Extract the (X, Y) coordinate from the center of the cell holding the provided text.  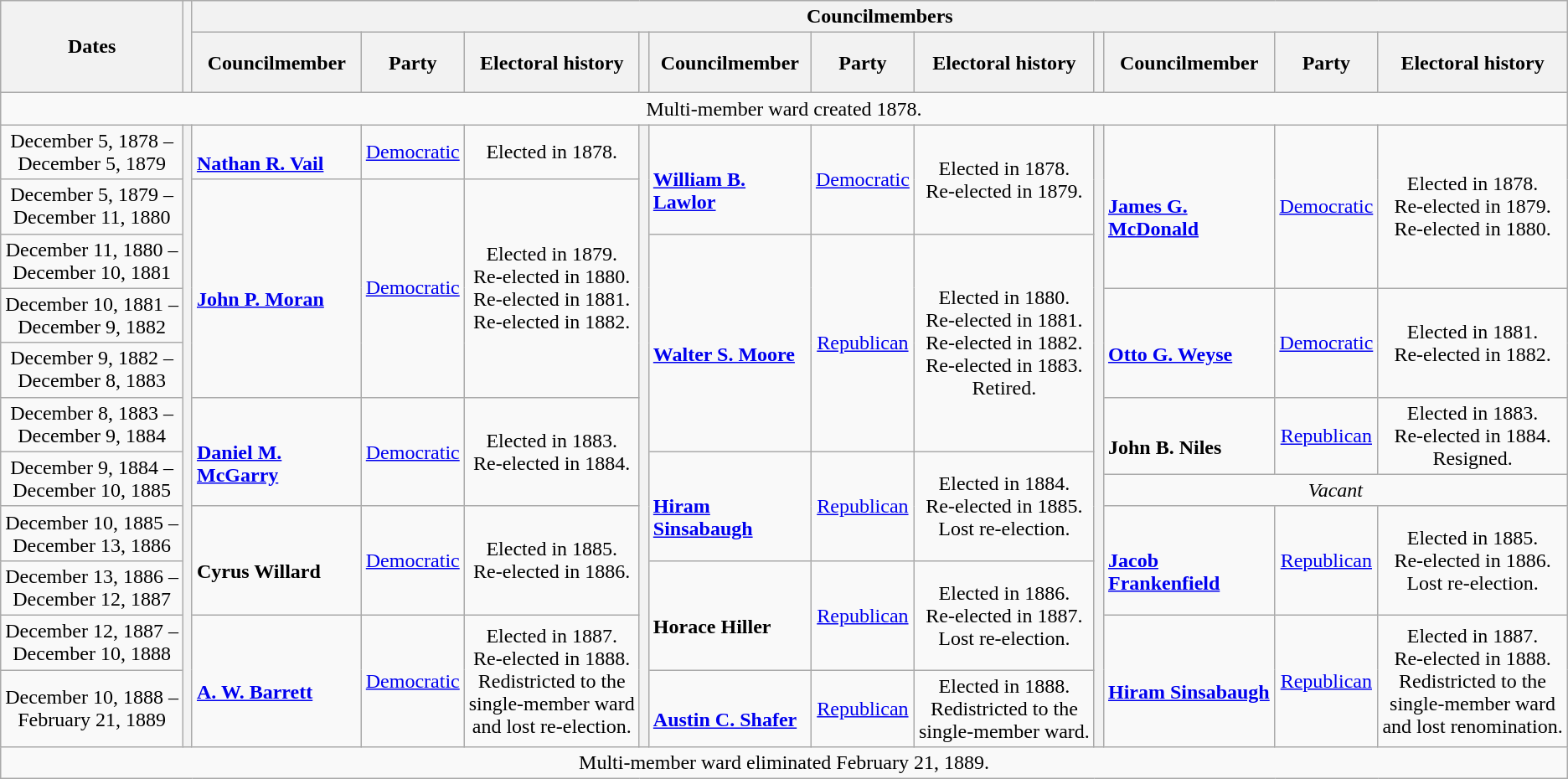
Daniel M. McGarry (276, 451)
Nathan R. Vail (276, 152)
Councilmembers (879, 17)
Elected in 1888. Redistricted to the single-member ward. (1003, 709)
December 11, 1880 – December 10, 1881 (92, 261)
December 9, 1884 – December 10, 1885 (92, 479)
Elected in 1880. Re-elected in 1881. Re-elected in 1882. Re-elected in 1883. Retired. (1003, 343)
Elected in 1878. Re-elected in 1879. (1003, 179)
December 12, 1887 – December 10, 1888 (92, 642)
December 5, 1879 – December 11, 1880 (92, 206)
Elected in 1885. Re-elected in 1886. (551, 560)
John P. Moran (276, 288)
James G. McDonald (1189, 206)
Elected in 1883. Re-elected in 1884. (551, 451)
Jacob Frankenfield (1189, 560)
Elected in 1886. Re-elected in 1887. Lost re-election. (1003, 615)
Elected in 1887. Re-elected in 1888. Redistricted to the single-member ward and lost re-election. (551, 680)
William B. Lawlor (730, 179)
Elected in 1878. (551, 152)
Horace Hiller (730, 615)
Dates (92, 47)
December 10, 1888 – February 21, 1889 (92, 709)
Elected in 1878. Re-elected in 1879. Re-elected in 1880. (1473, 206)
Otto G. Weyse (1189, 343)
December 8, 1883 – December 9, 1884 (92, 424)
Elected in 1883. Re-elected in 1884. Resigned. (1473, 436)
Elected in 1887. Re-elected in 1888. Redistricted to the single-member ward and lost renomination. (1473, 680)
John B. Niles (1189, 436)
Walter S. Moore (730, 343)
Elected in 1885. Re-elected in 1886. Lost re-election. (1473, 560)
December 5, 1878 – December 5, 1879 (92, 152)
December 10, 1881 – December 9, 1882 (92, 315)
Elected in 1879. Re-elected in 1880. Re-elected in 1881. Re-elected in 1882. (551, 288)
December 9, 1882 – December 8, 1883 (92, 370)
A. W. Barrett (276, 680)
Elected in 1884. Re-elected in 1885. Lost re-election. (1003, 506)
Austin C. Shafer (730, 709)
December 13, 1886 – December 12, 1887 (92, 588)
Vacant (1335, 490)
Elected in 1881. Re-elected in 1882. (1473, 343)
Multi-member ward created 1878. (784, 109)
December 10, 1885 – December 13, 1886 (92, 533)
Cyrus Willard (276, 560)
Multi-member ward eliminated February 21, 1889. (784, 763)
